Locate the cell with the specified text and output its [x, y] center coordinate. 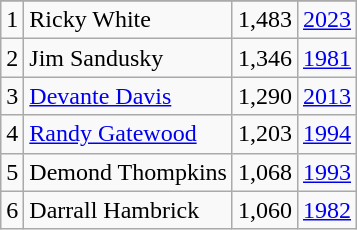
Demond Thompkins [128, 172]
6 [12, 210]
1,346 [264, 58]
Ricky White [128, 20]
1982 [326, 210]
3 [12, 96]
1,068 [264, 172]
Devante Davis [128, 96]
1 [12, 20]
1,483 [264, 20]
2 [12, 58]
2023 [326, 20]
5 [12, 172]
1993 [326, 172]
Darrall Hambrick [128, 210]
1,203 [264, 134]
4 [12, 134]
1,290 [264, 96]
Jim Sandusky [128, 58]
1,060 [264, 210]
Randy Gatewood [128, 134]
1994 [326, 134]
2013 [326, 96]
1981 [326, 58]
